Scan for the cell matching the given text and deliver its (x, y) coordinate at center. 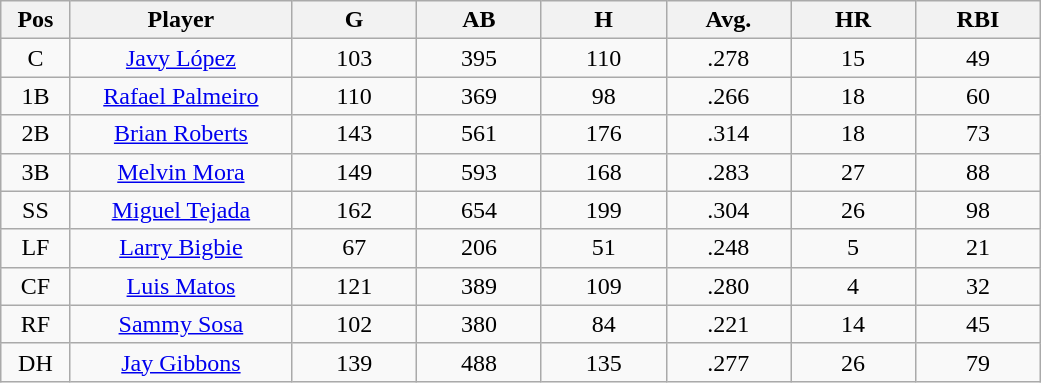
199 (604, 210)
.314 (728, 134)
32 (978, 286)
380 (480, 324)
654 (480, 210)
51 (604, 248)
27 (854, 172)
561 (480, 134)
LF (36, 248)
DH (36, 362)
79 (978, 362)
73 (978, 134)
Luis Matos (181, 286)
.283 (728, 172)
139 (354, 362)
G (354, 20)
.280 (728, 286)
45 (978, 324)
Rafael Palmeiro (181, 96)
RBI (978, 20)
2B (36, 134)
Avg. (728, 20)
206 (480, 248)
121 (354, 286)
168 (604, 172)
Player (181, 20)
.304 (728, 210)
593 (480, 172)
Miguel Tejada (181, 210)
389 (480, 286)
.277 (728, 362)
Melvin Mora (181, 172)
Javy López (181, 58)
143 (354, 134)
Larry Bigbie (181, 248)
Brian Roberts (181, 134)
15 (854, 58)
488 (480, 362)
Jay Gibbons (181, 362)
135 (604, 362)
4 (854, 286)
67 (354, 248)
49 (978, 58)
369 (480, 96)
AB (480, 20)
.278 (728, 58)
149 (354, 172)
CF (36, 286)
1B (36, 96)
.266 (728, 96)
84 (604, 324)
21 (978, 248)
109 (604, 286)
.248 (728, 248)
3B (36, 172)
SS (36, 210)
H (604, 20)
HR (854, 20)
162 (354, 210)
C (36, 58)
Pos (36, 20)
60 (978, 96)
5 (854, 248)
88 (978, 172)
102 (354, 324)
RF (36, 324)
103 (354, 58)
14 (854, 324)
176 (604, 134)
Sammy Sosa (181, 324)
395 (480, 58)
.221 (728, 324)
